For the text-containing cell, return its midpoint in [x, y] coordinate format. 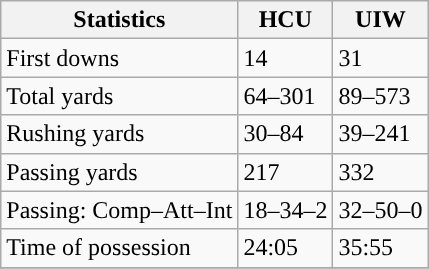
89–573 [380, 96]
Passing yards [120, 172]
35:55 [380, 248]
Rushing yards [120, 134]
First downs [120, 58]
Statistics [120, 20]
39–241 [380, 134]
Passing: Comp–Att–Int [120, 210]
HCU [286, 20]
Time of possession [120, 248]
Total yards [120, 96]
24:05 [286, 248]
217 [286, 172]
14 [286, 58]
32–50–0 [380, 210]
332 [380, 172]
30–84 [286, 134]
64–301 [286, 96]
UIW [380, 20]
18–34–2 [286, 210]
31 [380, 58]
